Scan for the cell matching the given text and deliver its [X, Y] coordinate at center. 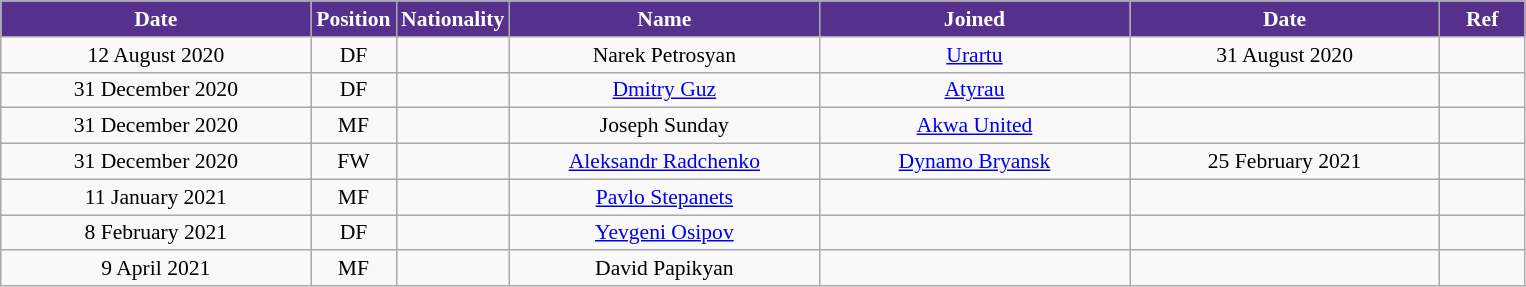
9 April 2021 [156, 269]
Narek Petrosyan [664, 55]
Ref [1482, 19]
David Papikyan [664, 269]
12 August 2020 [156, 55]
Joined [974, 19]
Dmitry Guz [664, 90]
Joseph Sunday [664, 126]
Akwa United [974, 126]
Urartu [974, 55]
Position [354, 19]
Pavlo Stepanets [664, 197]
FW [354, 162]
Nationality [452, 19]
Aleksandr Radchenko [664, 162]
8 February 2021 [156, 233]
Yevgeni Osipov [664, 233]
31 August 2020 [1285, 55]
11 January 2021 [156, 197]
Dynamo Bryansk [974, 162]
Atyrau [974, 90]
25 February 2021 [1285, 162]
Name [664, 19]
